Locate the cell with the specified text and output its [x, y] center coordinate. 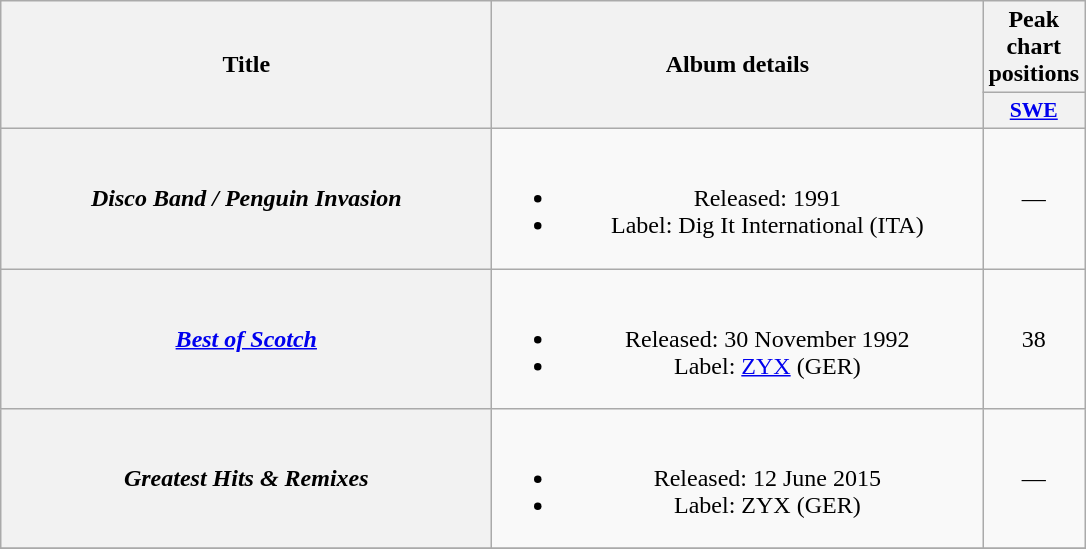
Released: 1991Label: Dig It International (ITA) [738, 198]
Album details [738, 65]
Released: 30 November 1992Label: ZYX (GER) [738, 338]
Disco Band / Penguin Invasion [246, 198]
Greatest Hits & Remixes [246, 479]
SWE [1034, 111]
Best of Scotch [246, 338]
Peak chart positions [1034, 47]
Released: 12 June 2015Label: ZYX (GER) [738, 479]
38 [1034, 338]
Title [246, 65]
